Pinpoint the cell where the given text exists, returning its [x, y] midpoint coordinate. 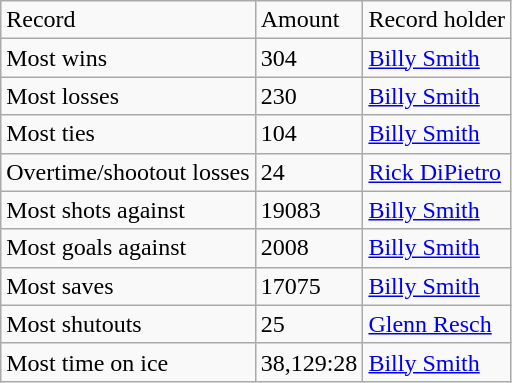
304 [309, 58]
Record [128, 20]
Most goals against [128, 248]
230 [309, 96]
Glenn Resch [437, 324]
104 [309, 134]
Overtime/shootout losses [128, 172]
38,129:28 [309, 362]
24 [309, 172]
Amount [309, 20]
25 [309, 324]
Most saves [128, 286]
2008 [309, 248]
Most shots against [128, 210]
Most time on ice [128, 362]
Most losses [128, 96]
Most shutouts [128, 324]
Rick DiPietro [437, 172]
17075 [309, 286]
Most ties [128, 134]
Record holder [437, 20]
19083 [309, 210]
Most wins [128, 58]
